Search for the cell housing the specified text and yield its (x, y) center coordinate. 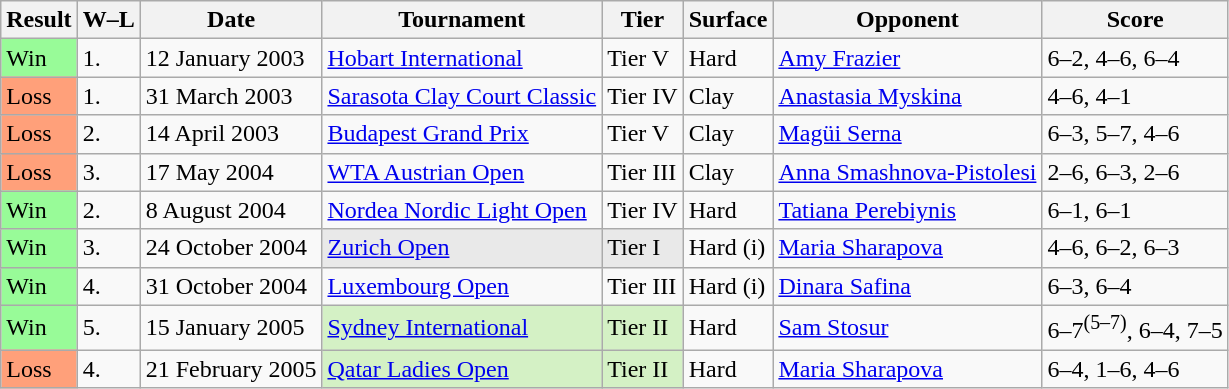
Surface (728, 20)
Score (1135, 20)
Opponent (908, 20)
Magüi Serna (908, 134)
6–3, 6–4 (1135, 286)
6–4, 1–6, 4–6 (1135, 369)
WTA Austrian Open (462, 172)
6–7(5–7), 6–4, 7–5 (1135, 328)
4–6, 6–2, 6–3 (1135, 248)
Anastasia Myskina (908, 96)
21 February 2005 (231, 369)
6–3, 5–7, 4–6 (1135, 134)
Amy Frazier (908, 58)
5. (108, 328)
4–6, 4–1 (1135, 96)
Budapest Grand Prix (462, 134)
8 August 2004 (231, 210)
Hobart International (462, 58)
17 May 2004 (231, 172)
Zurich Open (462, 248)
W–L (108, 20)
Tier (643, 20)
Sam Stosur (908, 328)
Luxembourg Open (462, 286)
Qatar Ladies Open (462, 369)
Sarasota Clay Court Classic (462, 96)
Sydney International (462, 328)
Tournament (462, 20)
31 March 2003 (231, 96)
Nordea Nordic Light Open (462, 210)
6–2, 4–6, 6–4 (1135, 58)
Date (231, 20)
12 January 2003 (231, 58)
Anna Smashnova-Pistolesi (908, 172)
31 October 2004 (231, 286)
14 April 2003 (231, 134)
15 January 2005 (231, 328)
Result (39, 20)
2–6, 6–3, 2–6 (1135, 172)
24 October 2004 (231, 248)
Tatiana Perebiynis (908, 210)
Dinara Safina (908, 286)
6–1, 6–1 (1135, 210)
Tier I (643, 248)
